Output the [X, Y] coordinate of the center of the cell containing the given text.  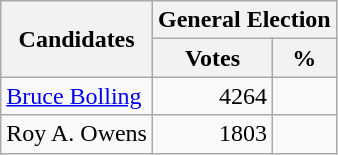
4264 [212, 96]
General Election [244, 20]
Bruce Bolling [77, 96]
Candidates [77, 39]
Roy A. Owens [77, 134]
1803 [212, 134]
Votes [212, 58]
% [305, 58]
